Pinpoint the cell where the given text exists, returning its [x, y] midpoint coordinate. 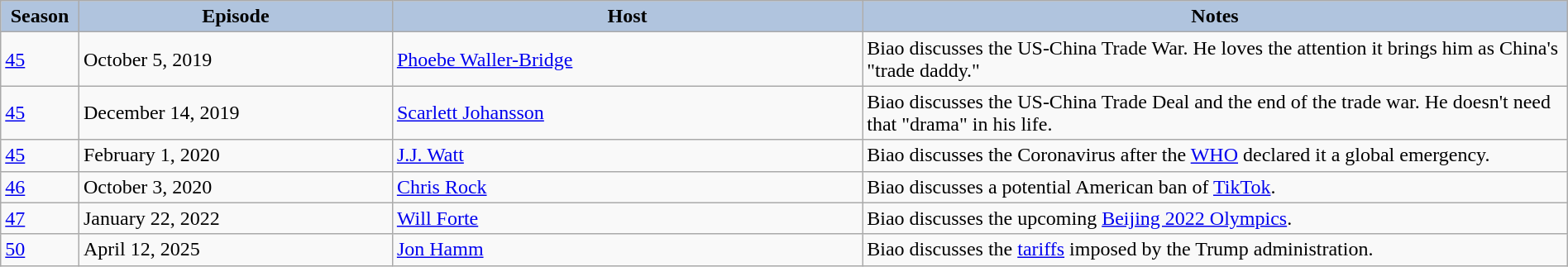
Phoebe Waller-Bridge [627, 60]
Biao discusses the US-China Trade War. He loves the attention it brings him as China's "trade daddy." [1216, 60]
Will Forte [627, 218]
Biao discusses the Coronavirus after the WHO declared it a global emergency. [1216, 155]
Biao discusses the tariffs imposed by the Trump administration. [1216, 250]
February 1, 2020 [235, 155]
Notes [1216, 17]
Jon Hamm [627, 250]
October 3, 2020 [235, 187]
Chris Rock [627, 187]
Biao discusses the upcoming Beijing 2022 Olympics. [1216, 218]
Biao discusses a potential American ban of TikTok. [1216, 187]
50 [40, 250]
Host [627, 17]
January 22, 2022 [235, 218]
46 [40, 187]
47 [40, 218]
December 14, 2019 [235, 112]
Biao discusses the US-China Trade Deal and the end of the trade war. He doesn't need that "drama" in his life. [1216, 112]
Scarlett Johansson [627, 112]
J.J. Watt [627, 155]
Season [40, 17]
Episode [235, 17]
April 12, 2025 [235, 250]
October 5, 2019 [235, 60]
